Output the [x, y] coordinate of the center of the cell containing the given text.  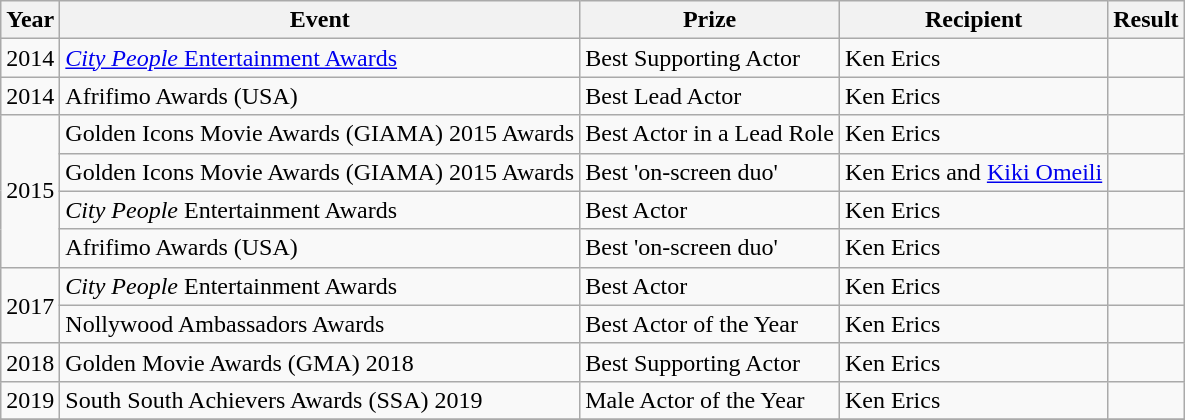
Event [320, 20]
2018 [30, 362]
South South Achievers Awards (SSA) 2019 [320, 400]
2015 [30, 191]
Best Lead Actor [710, 96]
Male Actor of the Year [710, 400]
Golden Movie Awards (GMA) 2018 [320, 362]
Best Actor of the Year [710, 324]
Best Actor in a Lead Role [710, 134]
Prize [710, 20]
Ken Erics and Kiki Omeili [973, 172]
Result [1146, 20]
2017 [30, 305]
Recipient [973, 20]
2019 [30, 400]
Year [30, 20]
Nollywood Ambassadors Awards [320, 324]
